Extract the [X, Y] coordinate from the center of the cell holding the provided text.  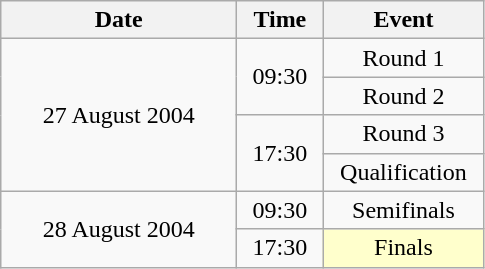
Semifinals [404, 210]
27 August 2004 [119, 115]
Round 2 [404, 96]
Finals [404, 248]
Date [119, 20]
Time [280, 20]
Event [404, 20]
Round 3 [404, 134]
Round 1 [404, 58]
28 August 2004 [119, 229]
Qualification [404, 172]
